Provide the (x, y) coordinate of the cell's center where the given text is located.  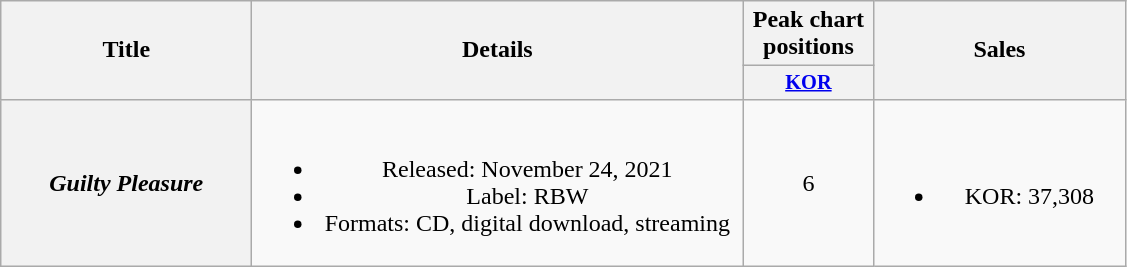
6 (808, 182)
Details (498, 50)
Peak chart positions (808, 34)
Released: November 24, 2021Label: RBWFormats: CD, digital download, streaming (498, 182)
KOR (808, 83)
KOR: 37,308 (1000, 182)
Title (126, 50)
Sales (1000, 50)
Guilty Pleasure (126, 182)
